Determine the (x, y) coordinate at the center of the cell enclosing the given text.  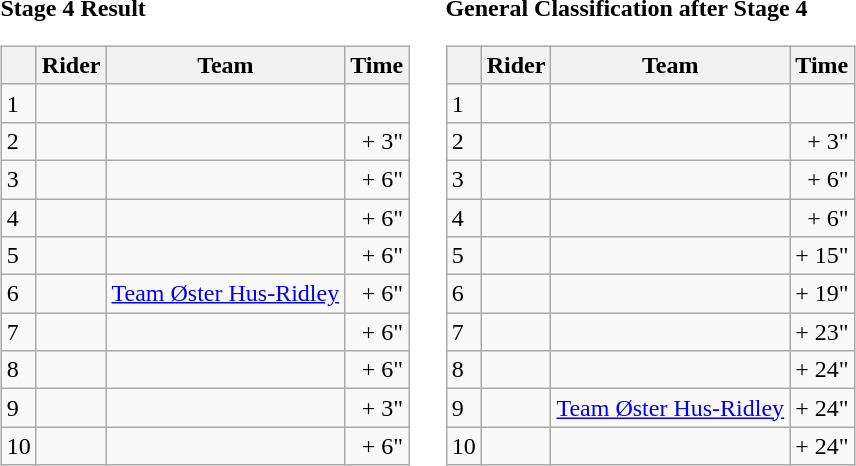
+ 15" (822, 256)
+ 23" (822, 332)
+ 19" (822, 294)
